Provide the [X, Y] coordinate of the cell's center where the given text is located.  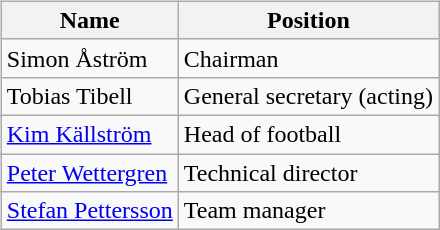
General secretary (acting) [308, 96]
Kim Källström [90, 134]
Tobias Tibell [90, 96]
Name [90, 20]
Peter Wettergren [90, 173]
Position [308, 20]
Team manager [308, 211]
Technical director [308, 173]
Chairman [308, 58]
Head of football [308, 134]
Stefan Pettersson [90, 211]
Simon Åström [90, 58]
